From the cell containing the given text, extract its center point as (x, y) coordinate. 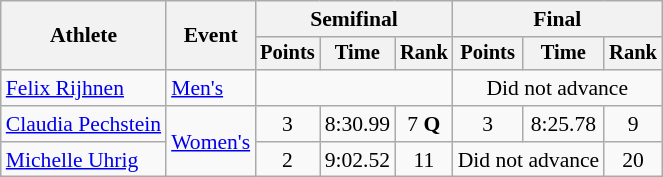
Women's (210, 142)
Felix Rijhnen (84, 88)
8:25.78 (563, 124)
Did not advance (558, 88)
Claudia Pechstein (84, 124)
Men's (210, 88)
Event (210, 36)
8:30.99 (358, 124)
Final (558, 19)
Athlete (84, 36)
9 (633, 124)
Semifinal (354, 19)
7 Q (424, 124)
